Search for the cell housing the specified text and yield its [X, Y] center coordinate. 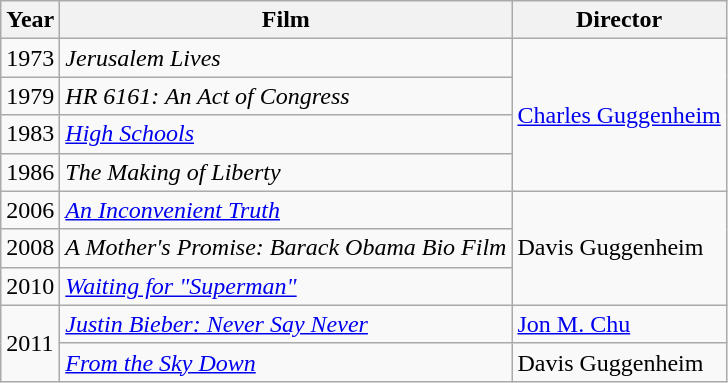
Waiting for "Superman" [286, 286]
1986 [30, 172]
Year [30, 20]
Film [286, 20]
Jon M. Chu [619, 324]
From the Sky Down [286, 362]
1973 [30, 58]
2010 [30, 286]
Director [619, 20]
A Mother's Promise: Barack Obama Bio Film [286, 248]
Jerusalem Lives [286, 58]
High Schools [286, 134]
2006 [30, 210]
Justin Bieber: Never Say Never [286, 324]
1979 [30, 96]
1983 [30, 134]
HR 6161: An Act of Congress [286, 96]
Charles Guggenheim [619, 115]
2011 [30, 343]
The Making of Liberty [286, 172]
2008 [30, 248]
An Inconvenient Truth [286, 210]
